Find where the given text appears and provide that cell's center as (X, Y) coordinate. 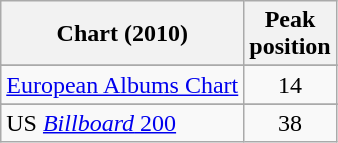
Chart (2010) (122, 34)
38 (290, 123)
European Albums Chart (122, 85)
14 (290, 85)
Peakposition (290, 34)
US Billboard 200 (122, 123)
